Determine the (X, Y) coordinate at the center of the cell enclosing the given text.  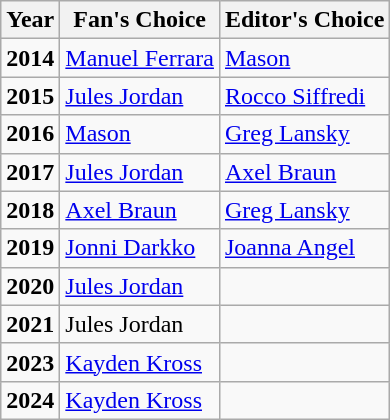
Jonni Darkko (140, 248)
2017 (30, 172)
2021 (30, 324)
2024 (30, 400)
Fan's Choice (140, 20)
2015 (30, 96)
Rocco Siffredi (304, 96)
2023 (30, 362)
2016 (30, 134)
Year (30, 20)
Joanna Angel (304, 248)
Editor's Choice (304, 20)
Manuel Ferrara (140, 58)
2014 (30, 58)
2018 (30, 210)
2019 (30, 248)
2020 (30, 286)
